Capture the cell that displays the provided text and extract its [X, Y] central coordinate. 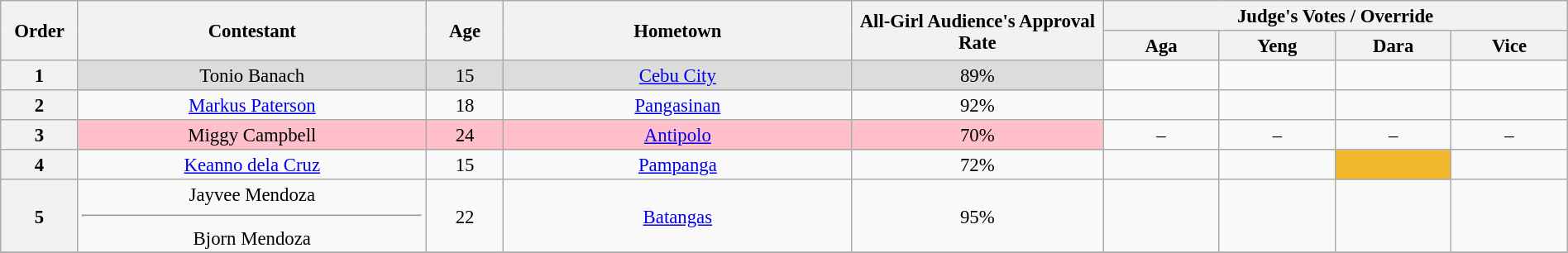
Keanno dela Cruz [251, 165]
Markus Paterson [251, 105]
5 [40, 217]
18 [465, 105]
Jayvee Mendoza Bjorn Mendoza [251, 217]
89% [978, 75]
Judge's Votes / Override [1335, 16]
Miggy Campbell [251, 135]
Aga [1161, 45]
Batangas [678, 217]
22 [465, 217]
2 [40, 105]
Pampanga [678, 165]
92% [978, 105]
3 [40, 135]
4 [40, 165]
70% [978, 135]
Vice [1509, 45]
72% [978, 165]
1 [40, 75]
Dara [1394, 45]
Antipolo [678, 135]
All-Girl Audience's Approval Rate [978, 31]
Tonio Banach [251, 75]
Order [40, 31]
95% [978, 217]
Pangasinan [678, 105]
Hometown [678, 31]
Contestant [251, 31]
24 [465, 135]
Cebu City [678, 75]
Age [465, 31]
Yeng [1277, 45]
